Locate the cell with the specified text and output its [X, Y] center coordinate. 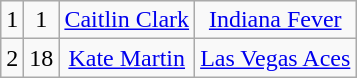
2 [12, 58]
Kate Martin [127, 58]
Caitlin Clark [127, 20]
Las Vegas Aces [276, 58]
18 [42, 58]
Indiana Fever [276, 20]
